Determine the [X, Y] coordinate at the center of the cell enclosing the given text.  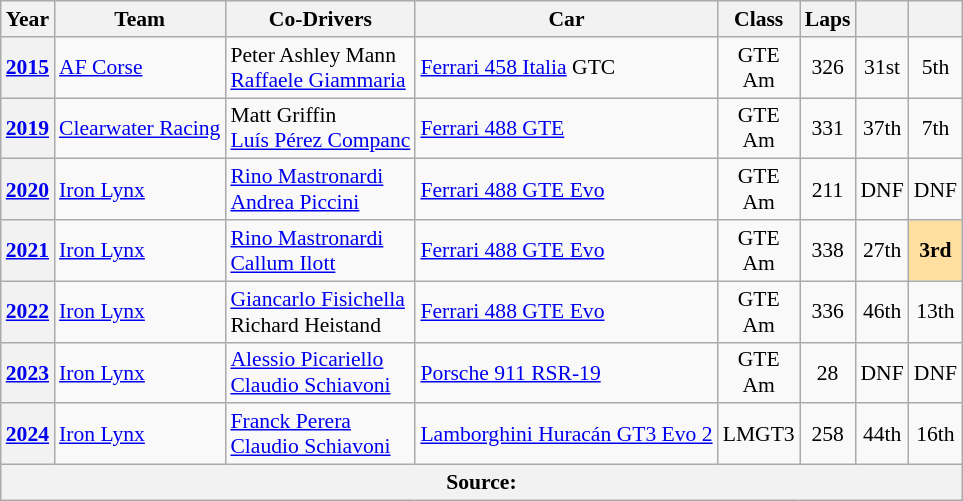
336 [828, 312]
Team [140, 19]
Ferrari 488 GTE [566, 128]
Matt Griffin Luís Pérez Companc [320, 128]
Rino Mastronardi Callum Ilott [320, 250]
Class [759, 19]
2019 [28, 128]
331 [828, 128]
Alessio Picariello Claudio Schiavoni [320, 372]
Co-Drivers [320, 19]
Rino Mastronardi Andrea Piccini [320, 190]
Clearwater Racing [140, 128]
28 [828, 372]
3rd [936, 250]
5th [936, 68]
Car [566, 19]
27th [882, 250]
46th [882, 312]
2024 [28, 434]
258 [828, 434]
Franck Perera Claudio Schiavoni [320, 434]
2022 [28, 312]
211 [828, 190]
LMGT3 [759, 434]
16th [936, 434]
Porsche 911 RSR-19 [566, 372]
2021 [28, 250]
Source: [482, 483]
2015 [28, 68]
Peter Ashley Mann Raffaele Giammaria [320, 68]
Year [28, 19]
31st [882, 68]
AF Corse [140, 68]
2023 [28, 372]
44th [882, 434]
37th [882, 128]
338 [828, 250]
Ferrari 458 Italia GTC [566, 68]
13th [936, 312]
Lamborghini Huracán GT3 Evo 2 [566, 434]
Giancarlo Fisichella Richard Heistand [320, 312]
Laps [828, 19]
326 [828, 68]
7th [936, 128]
2020 [28, 190]
